From the cell containing the given text, extract its center point as (x, y) coordinate. 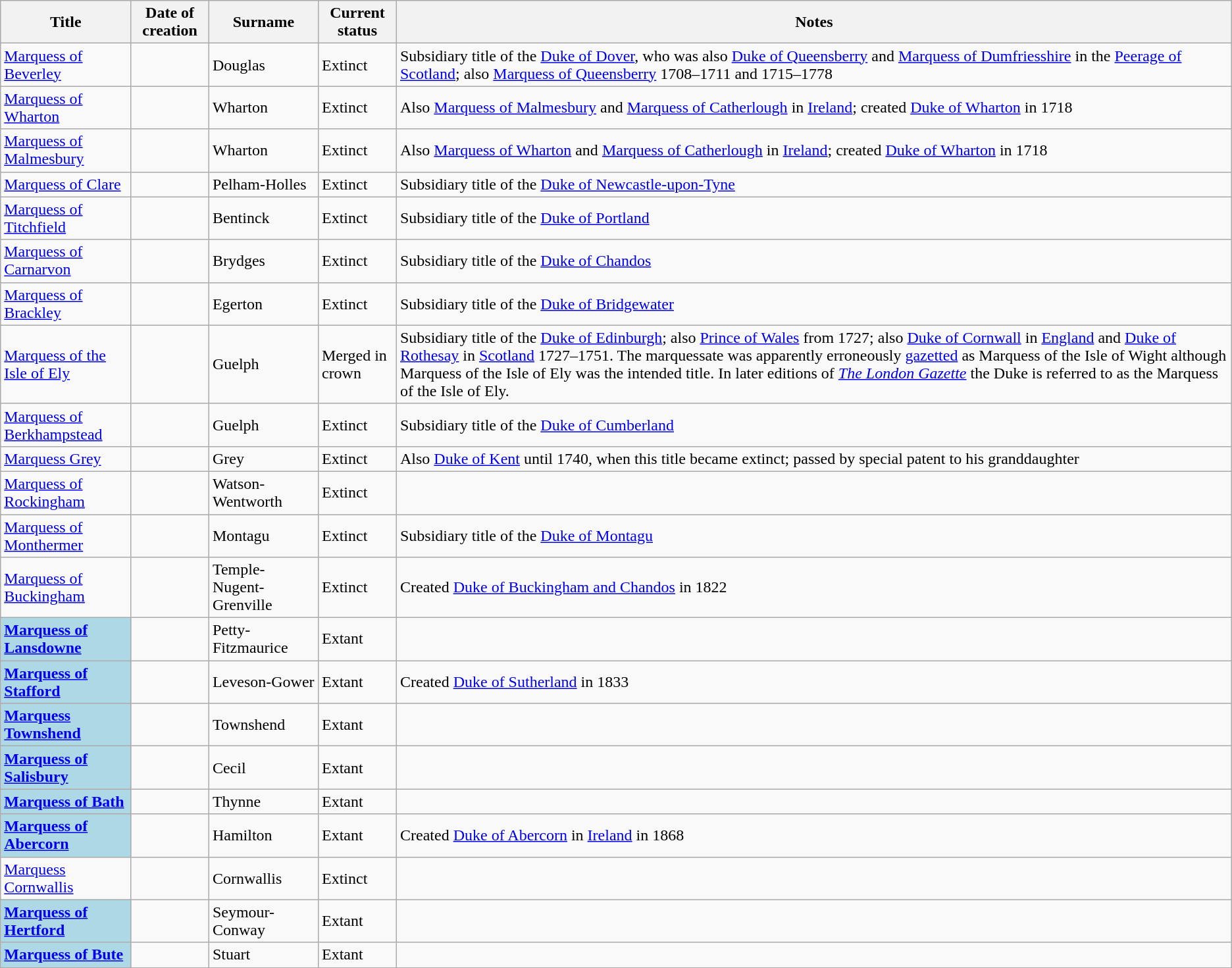
Marquess Townshend (66, 725)
Marquess of Brackley (66, 304)
Subsidiary title of the Duke of Chandos (813, 261)
Subsidiary title of the Duke of Portland (813, 218)
Marquess of Wharton (66, 108)
Notes (813, 22)
Also Marquess of Wharton and Marquess of Catherlough in Ireland; created Duke of Wharton in 1718 (813, 150)
Subsidiary title of the Duke of Bridgewater (813, 304)
Marquess of Titchfield (66, 218)
Thynne (263, 802)
Pelham-Holles (263, 184)
Marquess Cornwallis (66, 878)
Marquess of Abercorn (66, 836)
Marquess of Stafford (66, 682)
Marquess Grey (66, 459)
Brydges (263, 261)
Bentinck (263, 218)
Stuart (263, 955)
Subsidiary title of the Duke of Montagu (813, 536)
Townshend (263, 725)
Cecil (263, 767)
Created Duke of Sutherland in 1833 (813, 682)
Created Duke of Buckingham and Chandos in 1822 (813, 588)
Also Duke of Kent until 1740, when this title became extinct; passed by special patent to his granddaughter (813, 459)
Also Marquess of Malmesbury and Marquess of Catherlough in Ireland; created Duke of Wharton in 1718 (813, 108)
Subsidiary title of the Duke of Newcastle-upon-Tyne (813, 184)
Petty-Fitzmaurice (263, 640)
Temple-Nugent-Grenville (263, 588)
Title (66, 22)
Douglas (263, 64)
Watson-Wentworth (263, 492)
Merged in crown (357, 365)
Leveson-Gower (263, 682)
Montagu (263, 536)
Hamilton (263, 836)
Marquess of Salisbury (66, 767)
Marquess of Monthermer (66, 536)
Marquess of Bath (66, 802)
Marquess of Rockingham (66, 492)
Egerton (263, 304)
Cornwallis (263, 878)
Marquess of Berkhampstead (66, 425)
Marquess of Hertford (66, 921)
Current status (357, 22)
Marquess of the Isle of Ely (66, 365)
Surname (263, 22)
Marquess of Bute (66, 955)
Created Duke of Abercorn in Ireland in 1868 (813, 836)
Marquess of Malmesbury (66, 150)
Marquess of Carnarvon (66, 261)
Marquess of Buckingham (66, 588)
Seymour-Conway (263, 921)
Marquess of Lansdowne (66, 640)
Date of creation (170, 22)
Marquess of Clare (66, 184)
Marquess of Beverley (66, 64)
Grey (263, 459)
Subsidiary title of the Duke of Cumberland (813, 425)
